From the cell containing the given text, extract its center point as (X, Y) coordinate. 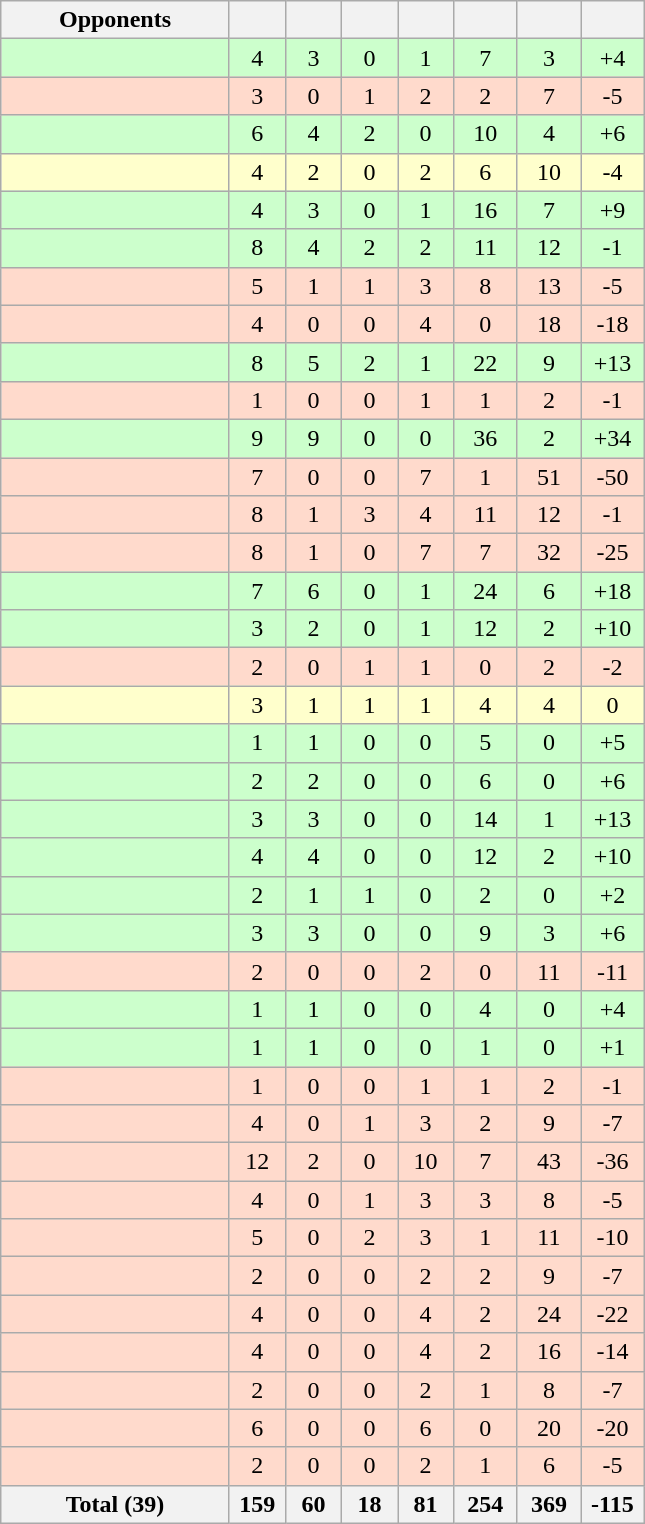
22 (486, 362)
159 (257, 1504)
369 (549, 1504)
43 (549, 1162)
+1 (613, 1047)
-115 (613, 1504)
254 (486, 1504)
36 (486, 438)
-50 (613, 477)
-20 (613, 1428)
-18 (613, 324)
Opponents (116, 20)
60 (313, 1504)
Total (39) (116, 1504)
-4 (613, 172)
-25 (613, 553)
+5 (613, 743)
+34 (613, 438)
32 (549, 553)
20 (549, 1428)
+2 (613, 895)
13 (549, 286)
51 (549, 477)
81 (426, 1504)
-36 (613, 1162)
+9 (613, 210)
14 (486, 819)
-2 (613, 667)
-10 (613, 1238)
-14 (613, 1352)
+18 (613, 591)
-11 (613, 971)
-22 (613, 1314)
